Extract the [X, Y] coordinate from the center of the cell holding the provided text.  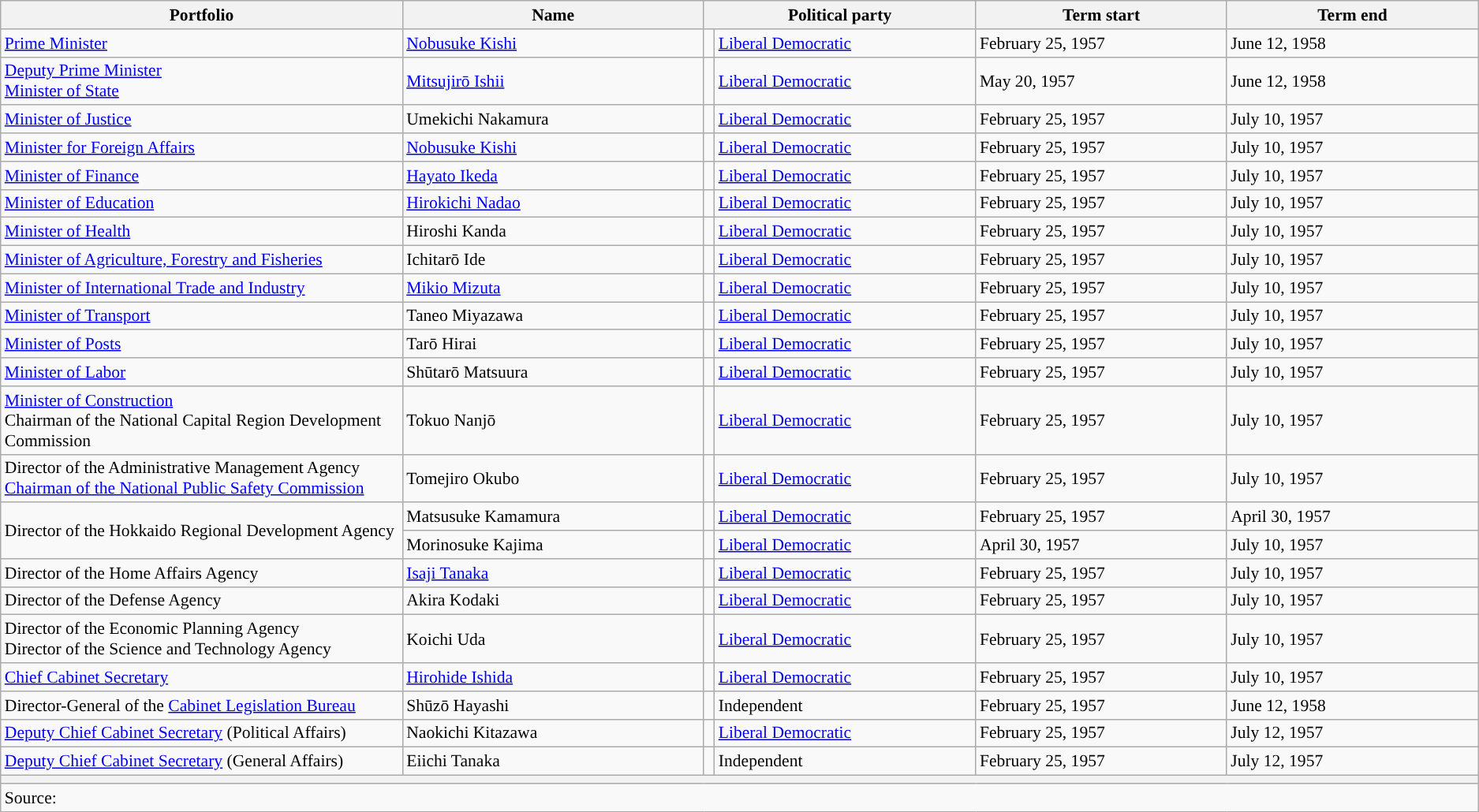
Tomejiro Okubo [553, 478]
Minister of Finance [202, 176]
Ichitarō Ide [553, 260]
Director of the Home Affairs Agency [202, 573]
Director of the Hokkaido Regional Development Agency [202, 531]
Director of the Administrative Management AgencyChairman of the National Public Safety Commission [202, 478]
Tarō Hirai [553, 345]
Source: [740, 798]
Morinosuke Kajima [553, 545]
Director-General of the Cabinet Legislation Bureau [202, 706]
Deputy Chief Cabinet Secretary (Political Affairs) [202, 733]
Hiroshi Kanda [553, 232]
Minister for Foreign Affairs [202, 147]
Koichi Uda [553, 639]
Minister of International Trade and Industry [202, 288]
Naokichi Kitazawa [553, 733]
Deputy Prime MinisterMinister of State [202, 80]
Umekichi Nakamura [553, 120]
Hirokichi Nadao [553, 203]
Minister of Transport [202, 316]
Mitsujirō Ishii [553, 80]
Isaji Tanaka [553, 573]
May 20, 1957 [1101, 80]
Tokuo Nanjō [553, 421]
Chief Cabinet Secretary [202, 677]
Portfolio [202, 15]
Minister of Labor [202, 372]
Minister of Justice [202, 120]
Eiichi Tanaka [553, 762]
Minister of ConstructionChairman of the National Capital Region Development Commission [202, 421]
Shūtarō Matsuura [553, 372]
Prime Minister [202, 43]
Hayato Ikeda [553, 176]
Minister of Agriculture, Forestry and Fisheries [202, 260]
Deputy Chief Cabinet Secretary (General Affairs) [202, 762]
Taneo Miyazawa [553, 316]
Mikio Mizuta [553, 288]
Director of the Economic Planning AgencyDirector of the Science and Technology Agency [202, 639]
Minister of Health [202, 232]
Shūzō Hayashi [553, 706]
Matsusuke Kamamura [553, 517]
Akira Kodaki [553, 601]
Minister of Posts [202, 345]
Minister of Education [202, 203]
Term end [1352, 15]
Hirohide Ishida [553, 677]
Political party [839, 15]
Name [553, 15]
Director of the Defense Agency [202, 601]
Term start [1101, 15]
